Return (x, y) of the center of cell containing provided text 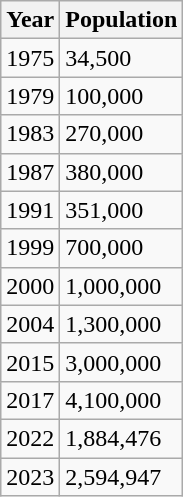
Year (30, 20)
1999 (30, 248)
2,594,947 (122, 477)
270,000 (122, 134)
100,000 (122, 96)
2004 (30, 324)
3,000,000 (122, 362)
1987 (30, 172)
2000 (30, 286)
1,000,000 (122, 286)
351,000 (122, 210)
380,000 (122, 172)
1991 (30, 210)
1,300,000 (122, 324)
700,000 (122, 248)
1983 (30, 134)
2015 (30, 362)
34,500 (122, 58)
1979 (30, 96)
2023 (30, 477)
2017 (30, 400)
2022 (30, 438)
4,100,000 (122, 400)
Population (122, 20)
1975 (30, 58)
1,884,476 (122, 438)
